Determine the [X, Y] coordinate at the center of the cell enclosing the given text.  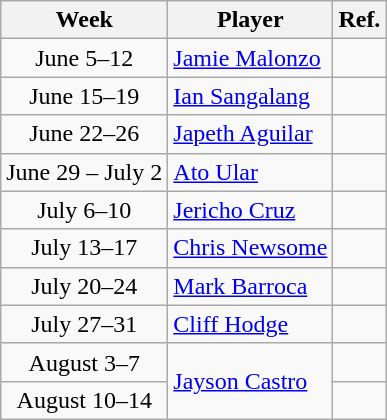
June 15–19 [84, 96]
July 20–24 [84, 286]
Cliff Hodge [250, 324]
July 27–31 [84, 324]
July 6–10 [84, 210]
June 5–12 [84, 58]
Week [84, 20]
Japeth Aguilar [250, 134]
Jayson Castro [250, 381]
Player [250, 20]
Ato Ular [250, 172]
Ian Sangalang [250, 96]
August 10–14 [84, 400]
June 29 – July 2 [84, 172]
Jericho Cruz [250, 210]
July 13–17 [84, 248]
August 3–7 [84, 362]
Chris Newsome [250, 248]
Mark Barroca [250, 286]
Ref. [360, 20]
Jamie Malonzo [250, 58]
June 22–26 [84, 134]
